Locate the cell with the specified text and output its [X, Y] center coordinate. 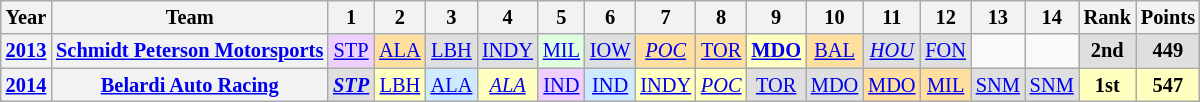
5 [562, 17]
Rank [1108, 17]
IOW [610, 51]
8 [721, 17]
BAL [834, 51]
Points [1168, 17]
2 [400, 17]
FON [945, 51]
Year [26, 17]
3 [452, 17]
2nd [1108, 51]
Schmidt Peterson Motorsports [190, 51]
13 [998, 17]
449 [1168, 51]
14 [1052, 17]
2013 [26, 51]
1st [1108, 85]
9 [776, 17]
4 [508, 17]
547 [1168, 85]
7 [666, 17]
1 [351, 17]
2014 [26, 85]
Team [190, 17]
10 [834, 17]
11 [892, 17]
6 [610, 17]
12 [945, 17]
Belardi Auto Racing [190, 85]
HOU [892, 51]
